From the cell containing the given text, extract its center point as (X, Y) coordinate. 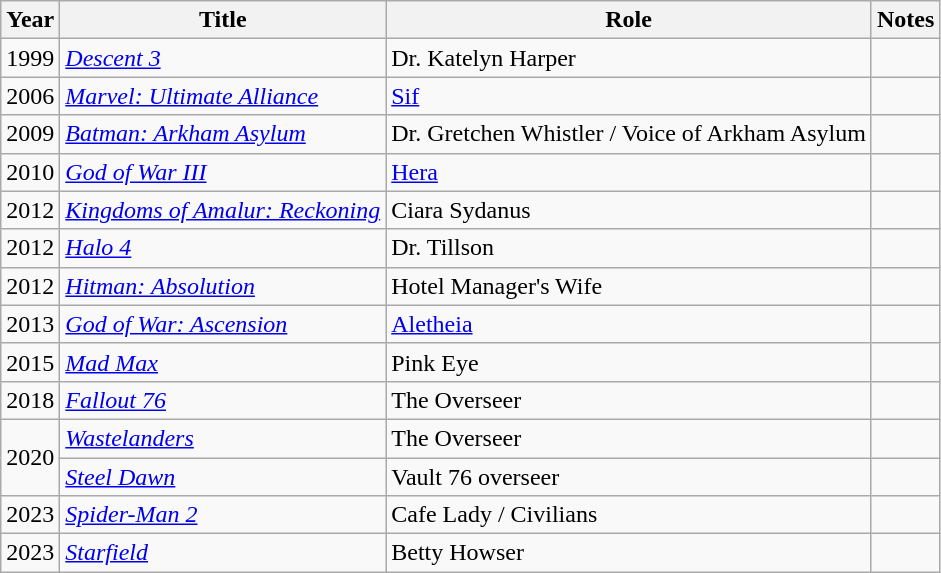
2015 (30, 362)
Role (629, 20)
Starfield (223, 553)
2006 (30, 96)
Notes (905, 20)
Wastelanders (223, 438)
God of War III (223, 172)
Sif (629, 96)
Betty Howser (629, 553)
Hitman: Absolution (223, 286)
Vault 76 overseer (629, 477)
Hotel Manager's Wife (629, 286)
1999 (30, 58)
2018 (30, 400)
2020 (30, 457)
Descent 3 (223, 58)
Spider-Man 2 (223, 515)
Dr. Gretchen Whistler / Voice of Arkham Asylum (629, 134)
Batman: Arkham Asylum (223, 134)
Title (223, 20)
2009 (30, 134)
Ciara Sydanus (629, 210)
Fallout 76 (223, 400)
Year (30, 20)
God of War: Ascension (223, 324)
2013 (30, 324)
Marvel: Ultimate Alliance (223, 96)
Pink Eye (629, 362)
Mad Max (223, 362)
Steel Dawn (223, 477)
Dr. Tillson (629, 248)
Kingdoms of Amalur: Reckoning (223, 210)
2010 (30, 172)
Dr. Katelyn Harper (629, 58)
Halo 4 (223, 248)
Cafe Lady / Civilians (629, 515)
Aletheia (629, 324)
Hera (629, 172)
